Detect which cell encompasses the target text, then output its (x, y) center coordinate. 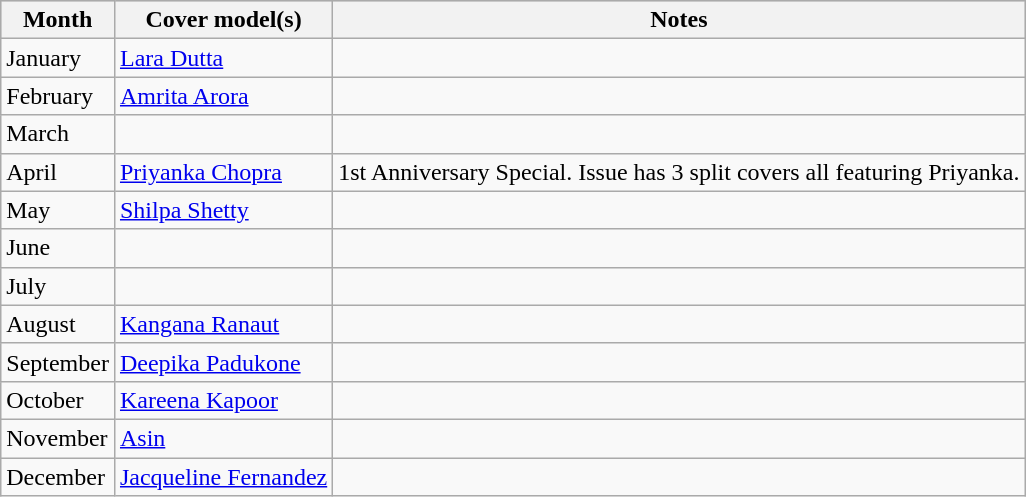
February (58, 96)
November (58, 438)
January (58, 58)
Priyanka Chopra (223, 172)
Jacqueline Fernandez (223, 477)
Asin (223, 438)
Lara Dutta (223, 58)
Cover model(s) (223, 20)
March (58, 134)
August (58, 324)
Month (58, 20)
Kangana Ranaut (223, 324)
Notes (679, 20)
Amrita Arora (223, 96)
October (58, 400)
July (58, 286)
April (58, 172)
1st Anniversary Special. Issue has 3 split covers all featuring Priyanka. (679, 172)
September (58, 362)
Deepika Padukone (223, 362)
Shilpa Shetty (223, 210)
June (58, 248)
Kareena Kapoor (223, 400)
May (58, 210)
December (58, 477)
